Detect which cell encompasses the target text, then output its (X, Y) center coordinate. 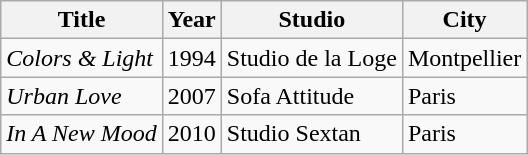
Year (192, 20)
1994 (192, 58)
Studio de la Loge (312, 58)
2007 (192, 96)
Studio Sextan (312, 134)
City (464, 20)
Sofa Attitude (312, 96)
Colors & Light (82, 58)
Studio (312, 20)
2010 (192, 134)
Title (82, 20)
In A New Mood (82, 134)
Urban Love (82, 96)
Montpellier (464, 58)
